Return (X, Y) of the center of cell containing provided text 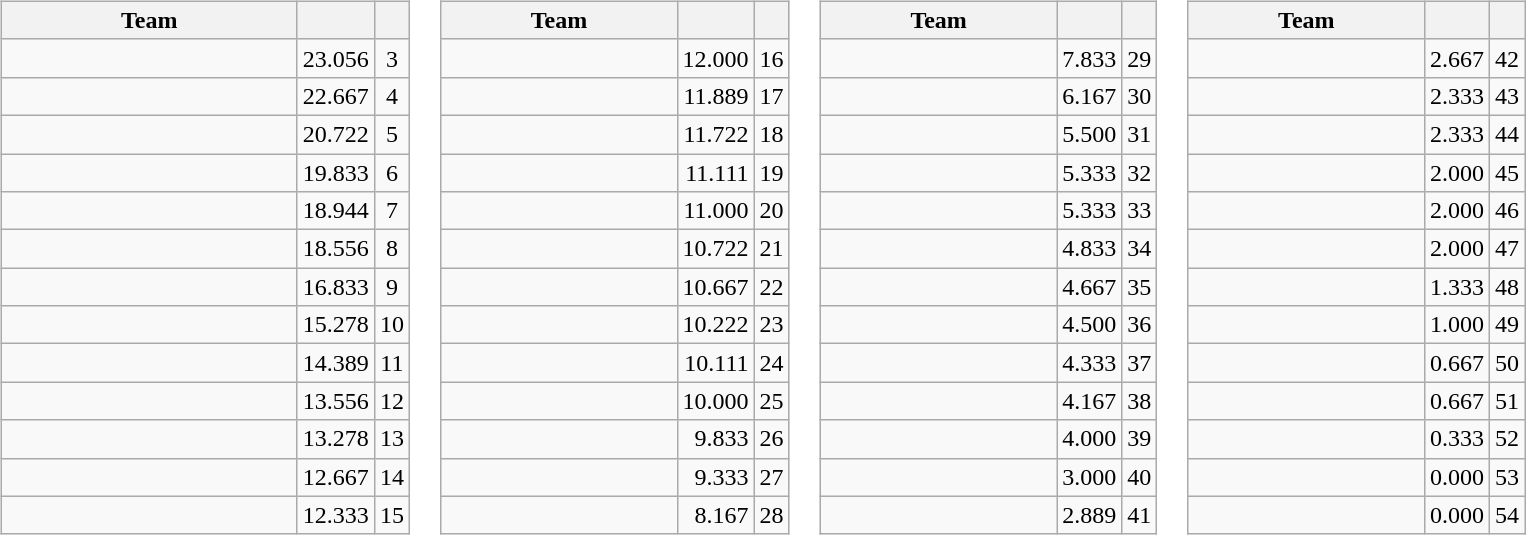
3 (392, 58)
10.722 (716, 249)
6 (392, 173)
5 (392, 134)
35 (1140, 287)
19.833 (336, 173)
8 (392, 249)
13.556 (336, 401)
20 (772, 211)
15 (392, 515)
4 (392, 96)
6.167 (1090, 96)
23 (772, 325)
4.167 (1090, 401)
31 (1140, 134)
5.500 (1090, 134)
27 (772, 477)
12.333 (336, 515)
10.222 (716, 325)
45 (1506, 173)
11.889 (716, 96)
13 (392, 439)
11.000 (716, 211)
1.333 (1456, 287)
29 (1140, 58)
16.833 (336, 287)
17 (772, 96)
23.056 (336, 58)
12 (392, 401)
40 (1140, 477)
4.833 (1090, 249)
3.000 (1090, 477)
14 (392, 477)
32 (1140, 173)
24 (772, 363)
10.667 (716, 287)
11.111 (716, 173)
48 (1506, 287)
7 (392, 211)
21 (772, 249)
30 (1140, 96)
10.111 (716, 363)
20.722 (336, 134)
9.833 (716, 439)
10 (392, 325)
8.167 (716, 515)
19 (772, 173)
52 (1506, 439)
42 (1506, 58)
12.000 (716, 58)
9 (392, 287)
13.278 (336, 439)
18 (772, 134)
33 (1140, 211)
10.000 (716, 401)
18.944 (336, 211)
50 (1506, 363)
54 (1506, 515)
22.667 (336, 96)
16 (772, 58)
43 (1506, 96)
2.889 (1090, 515)
4.667 (1090, 287)
41 (1140, 515)
1.000 (1456, 325)
46 (1506, 211)
4.500 (1090, 325)
15.278 (336, 325)
18.556 (336, 249)
22 (772, 287)
37 (1140, 363)
9.333 (716, 477)
28 (772, 515)
51 (1506, 401)
49 (1506, 325)
7.833 (1090, 58)
53 (1506, 477)
26 (772, 439)
4.333 (1090, 363)
38 (1140, 401)
36 (1140, 325)
4.000 (1090, 439)
14.389 (336, 363)
11 (392, 363)
12.667 (336, 477)
11.722 (716, 134)
39 (1140, 439)
0.333 (1456, 439)
2.667 (1456, 58)
34 (1140, 249)
44 (1506, 134)
25 (772, 401)
47 (1506, 249)
